Capture the cell that displays the provided text and extract its (x, y) central coordinate. 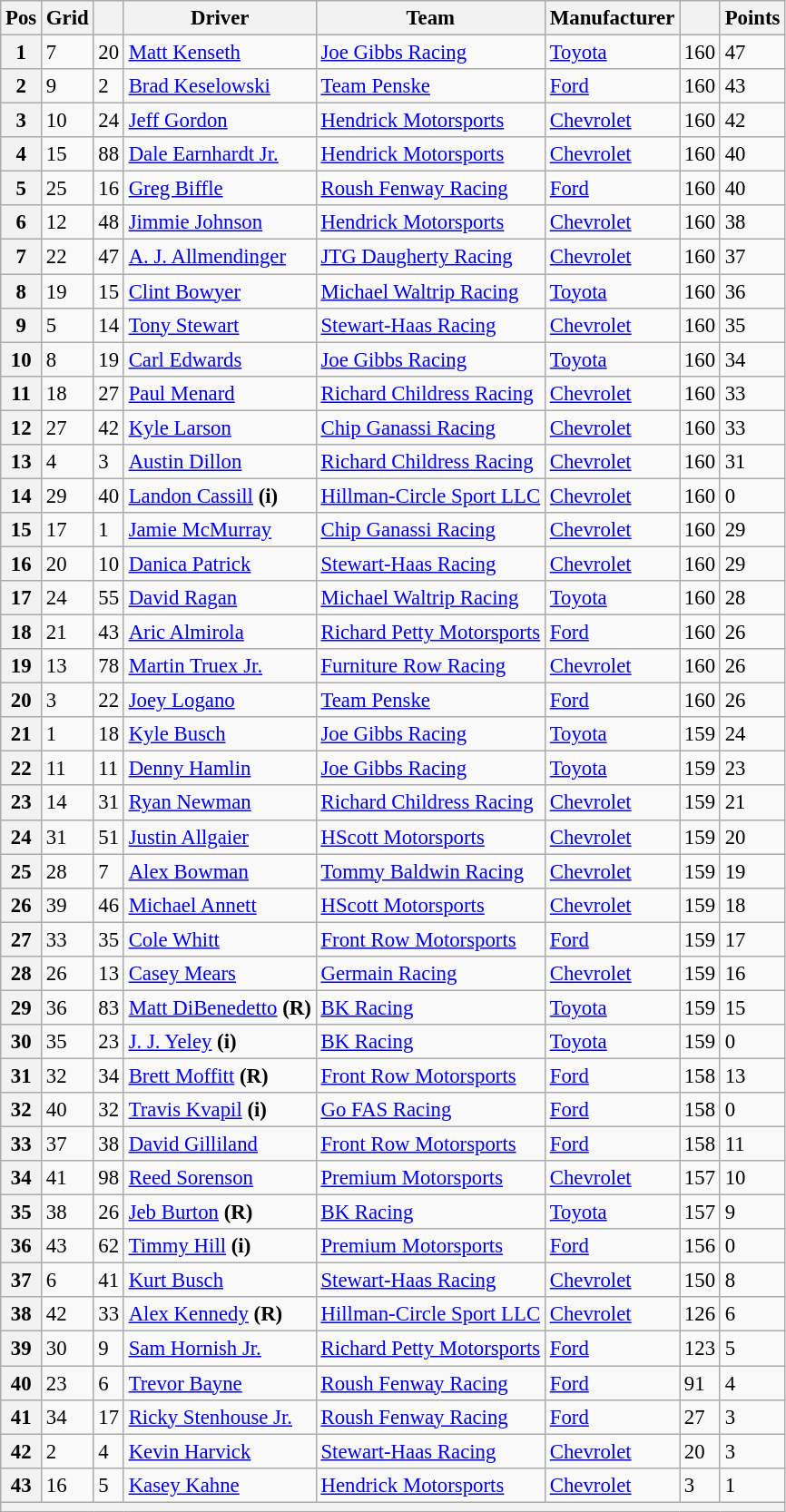
Carl Edwards (220, 359)
48 (109, 222)
Tony Stewart (220, 325)
Go FAS Racing (430, 1110)
JTG Daugherty Racing (430, 257)
126 (701, 1315)
Reed Sorenson (220, 1178)
Cole Whitt (220, 939)
Jeff Gordon (220, 121)
Alex Kennedy (R) (220, 1315)
Germain Racing (430, 974)
123 (701, 1349)
Timmy Hill (i) (220, 1246)
Alex Bowman (220, 871)
Kasey Kahne (220, 1485)
55 (109, 598)
Team (430, 18)
Kurt Busch (220, 1281)
Michael Annett (220, 905)
Ricky Stenhouse Jr. (220, 1417)
Brett Moffitt (R) (220, 1075)
Pos (22, 18)
Trevor Bayne (220, 1383)
Grid (67, 18)
Aric Almirola (220, 633)
Driver (220, 18)
Clint Bowyer (220, 291)
Manufacturer (612, 18)
Kyle Larson (220, 427)
A. J. Allmendinger (220, 257)
David Gilliland (220, 1144)
Jamie McMurray (220, 530)
Austin Dillon (220, 462)
David Ragan (220, 598)
98 (109, 1178)
Casey Mears (220, 974)
Ryan Newman (220, 803)
Landon Cassill (i) (220, 496)
Denny Hamlin (220, 769)
J. J. Yeley (i) (220, 1042)
156 (701, 1246)
78 (109, 666)
Jimmie Johnson (220, 222)
62 (109, 1246)
Jeb Burton (R) (220, 1213)
51 (109, 837)
150 (701, 1281)
Matt DiBenedetto (R) (220, 1007)
Paul Menard (220, 393)
46 (109, 905)
Martin Truex Jr. (220, 666)
Kevin Harvick (220, 1451)
Justin Allgaier (220, 837)
Greg Biffle (220, 189)
Joey Logano (220, 701)
91 (701, 1383)
Points (752, 18)
Furniture Row Racing (430, 666)
Brad Keselowski (220, 86)
Tommy Baldwin Racing (430, 871)
83 (109, 1007)
Travis Kvapil (i) (220, 1110)
Danica Patrick (220, 564)
Kyle Busch (220, 734)
Dale Earnhardt Jr. (220, 154)
Sam Hornish Jr. (220, 1349)
88 (109, 154)
Matt Kenseth (220, 53)
